Capture the cell that displays the provided text and extract its [X, Y] central coordinate. 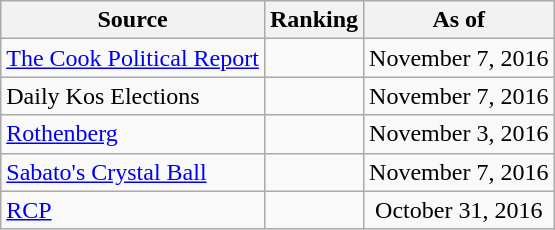
RCP [133, 210]
Daily Kos Elections [133, 96]
Ranking [314, 20]
Source [133, 20]
As of [459, 20]
Sabato's Crystal Ball [133, 172]
October 31, 2016 [459, 210]
November 3, 2016 [459, 134]
The Cook Political Report [133, 58]
Rothenberg [133, 134]
